Pinpoint the cell where the given text exists, returning its [X, Y] midpoint coordinate. 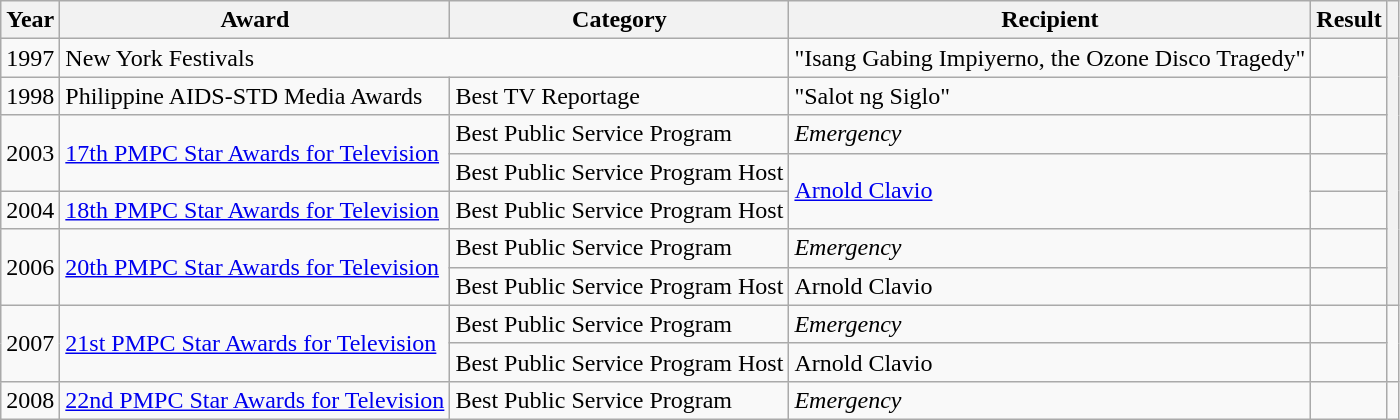
Recipient [1050, 20]
Category [620, 20]
"Isang Gabing Impiyerno, the Ozone Disco Tragedy" [1050, 58]
2006 [30, 267]
2008 [30, 400]
Best TV Reportage [620, 96]
22nd PMPC Star Awards for Television [255, 400]
Result [1349, 20]
2007 [30, 343]
Year [30, 20]
20th PMPC Star Awards for Television [255, 267]
21st PMPC Star Awards for Television [255, 343]
1998 [30, 96]
"Salot ng Siglo" [1050, 96]
2004 [30, 210]
17th PMPC Star Awards for Television [255, 153]
Award [255, 20]
1997 [30, 58]
2003 [30, 153]
Philippine AIDS-STD Media Awards [255, 96]
New York Festivals [424, 58]
18th PMPC Star Awards for Television [255, 210]
